Capture the cell that displays the provided text and extract its (x, y) central coordinate. 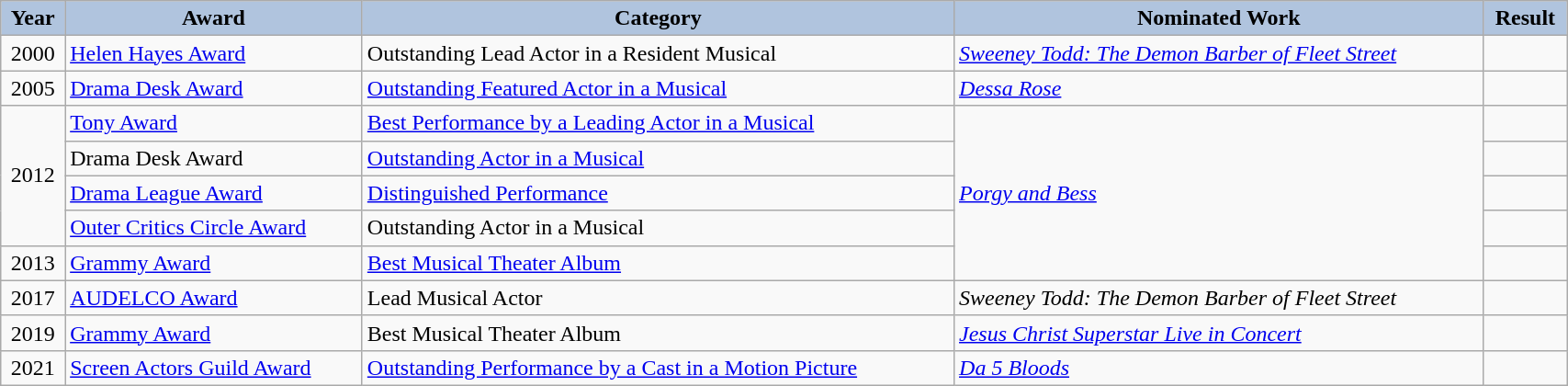
Screen Actors Guild Award (214, 368)
2005 (33, 88)
Dessa Rose (1220, 88)
Outstanding Performance by a Cast in a Motion Picture (658, 368)
Outstanding Featured Actor in a Musical (658, 88)
Lead Musical Actor (658, 298)
2012 (33, 176)
2019 (33, 333)
Outer Critics Circle Award (214, 228)
Helen Hayes Award (214, 53)
AUDELCO Award (214, 298)
Result (1525, 18)
Best Performance by a Leading Actor in a Musical (658, 123)
Category (658, 18)
Tony Award (214, 123)
2017 (33, 298)
Outstanding Lead Actor in a Resident Musical (658, 53)
Da 5 Bloods (1220, 368)
Distinguished Performance (658, 193)
2000 (33, 53)
Nominated Work (1220, 18)
Jesus Christ Superstar Live in Concert (1220, 333)
Award (214, 18)
Year (33, 18)
Drama League Award (214, 193)
2013 (33, 263)
2021 (33, 368)
Porgy and Bess (1220, 193)
